Output the (X, Y) coordinate of the center of the cell containing the given text.  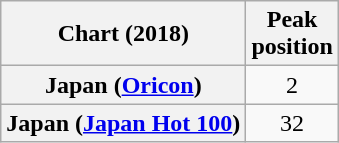
Japan (Japan Hot 100) (124, 123)
Japan (Oricon) (124, 85)
2 (292, 85)
Peakposition (292, 34)
32 (292, 123)
Chart (2018) (124, 34)
